Scan for the cell matching the given text and deliver its (x, y) coordinate at center. 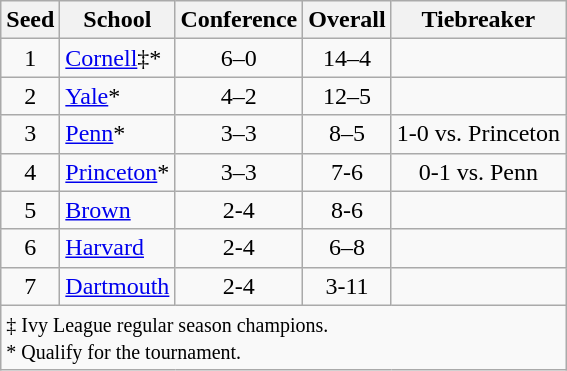
3 (30, 134)
6 (30, 248)
Tiebreaker (478, 20)
7-6 (347, 172)
8-6 (347, 210)
Cornell‡* (118, 58)
6–0 (239, 58)
Overall (347, 20)
Conference (239, 20)
Yale* (118, 96)
1-0 vs. Princeton (478, 134)
School (118, 20)
Harvard (118, 248)
12–5 (347, 96)
8–5 (347, 134)
7 (30, 286)
Penn* (118, 134)
Dartmouth (118, 286)
Princeton* (118, 172)
4–2 (239, 96)
5 (30, 210)
4 (30, 172)
1 (30, 58)
0-1 vs. Penn (478, 172)
Brown (118, 210)
Seed (30, 20)
‡ Ivy League regular season champions.* Qualify for the tournament. (284, 338)
3-11 (347, 286)
6–8 (347, 248)
14–4 (347, 58)
2 (30, 96)
